From the cell containing the given text, extract its center point as [x, y] coordinate. 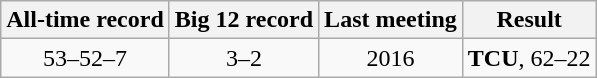
2016 [391, 58]
53–52–7 [86, 58]
3–2 [244, 58]
TCU, 62–22 [529, 58]
Big 12 record [244, 20]
All-time record [86, 20]
Last meeting [391, 20]
Result [529, 20]
